Determine the (X, Y) coordinate at the center of the cell enclosing the given text.  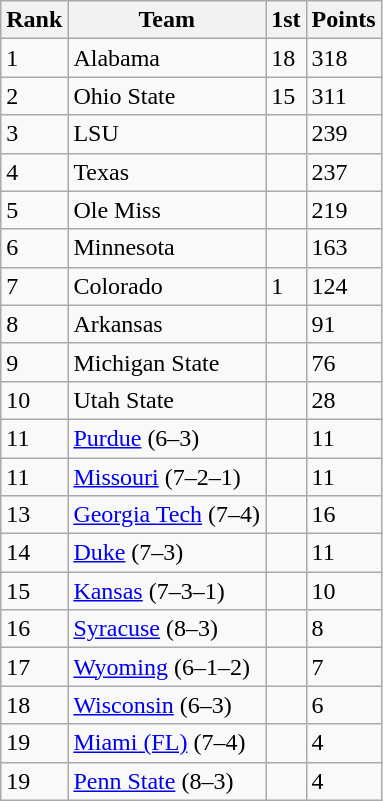
239 (344, 134)
Penn State (8–3) (167, 781)
Missouri (7–2–1) (167, 477)
Georgia Tech (7–4) (167, 515)
318 (344, 58)
Texas (167, 172)
124 (344, 286)
Michigan State (167, 362)
Kansas (7–3–1) (167, 591)
Minnesota (167, 248)
2 (34, 96)
Miami (FL) (7–4) (167, 743)
Rank (34, 20)
Team (167, 20)
Points (344, 20)
Utah State (167, 400)
Wisconsin (6–3) (167, 705)
Ohio State (167, 96)
Purdue (6–3) (167, 438)
LSU (167, 134)
Syracuse (8–3) (167, 629)
1st (286, 20)
14 (34, 553)
Duke (7–3) (167, 553)
311 (344, 96)
5 (34, 210)
219 (344, 210)
28 (344, 400)
13 (34, 515)
91 (344, 324)
Arkansas (167, 324)
76 (344, 362)
Colorado (167, 286)
17 (34, 667)
Alabama (167, 58)
Ole Miss (167, 210)
9 (34, 362)
237 (344, 172)
3 (34, 134)
Wyoming (6–1–2) (167, 667)
163 (344, 248)
